Determine the (X, Y) coordinate at the center of the cell enclosing the given text.  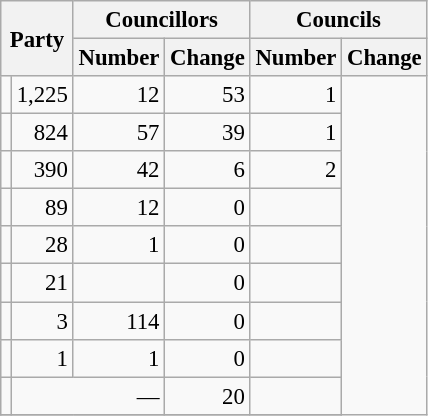
2 (296, 170)
3 (42, 321)
20 (208, 396)
1,225 (42, 95)
42 (119, 170)
21 (42, 283)
39 (208, 133)
57 (119, 133)
Party (37, 38)
28 (42, 245)
114 (119, 321)
390 (42, 170)
Councillors (162, 20)
89 (42, 208)
53 (208, 95)
— (88, 396)
6 (208, 170)
824 (42, 133)
Councils (338, 20)
